For the text-containing cell, return its midpoint in [x, y] coordinate format. 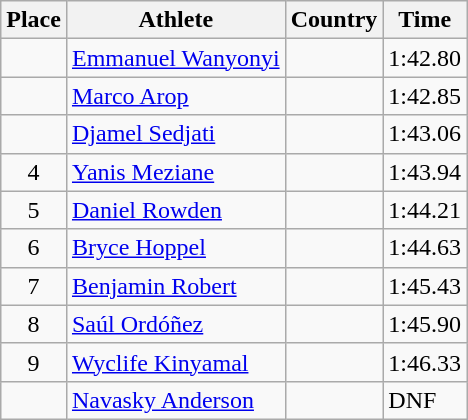
5 [34, 210]
8 [34, 324]
1:46.33 [425, 362]
DNF [425, 400]
Athlete [176, 20]
Time [425, 20]
1:42.85 [425, 96]
Bryce Hoppel [176, 248]
Djamel Sedjati [176, 134]
Benjamin Robert [176, 286]
Daniel Rowden [176, 210]
1:45.43 [425, 286]
Navasky Anderson [176, 400]
1:43.94 [425, 172]
Marco Arop [176, 96]
Country [334, 20]
1:44.63 [425, 248]
9 [34, 362]
Emmanuel Wanyonyi [176, 58]
1:43.06 [425, 134]
6 [34, 248]
Wyclife Kinyamal [176, 362]
Saúl Ordóñez [176, 324]
Place [34, 20]
1:45.90 [425, 324]
4 [34, 172]
1:44.21 [425, 210]
1:42.80 [425, 58]
7 [34, 286]
Yanis Meziane [176, 172]
